Return (x, y) of the center of cell containing provided text 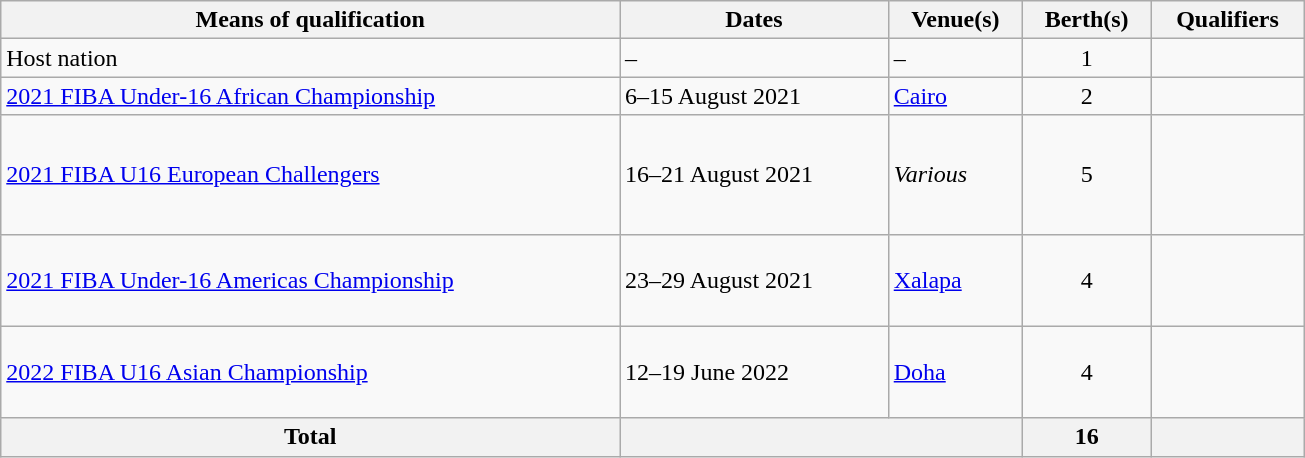
Venue(s) (955, 20)
Qualifiers (1228, 20)
2022 FIBA U16 Asian Championship (310, 372)
Total (310, 437)
Various (955, 174)
2021 FIBA Under-16 African Championship (310, 96)
23–29 August 2021 (754, 280)
2021 FIBA Under-16 Americas Championship (310, 280)
2 (1087, 96)
2021 FIBA U16 European Challengers (310, 174)
Means of qualification (310, 20)
Host nation (310, 58)
16–21 August 2021 (754, 174)
Cairo (955, 96)
5 (1087, 174)
Xalapa (955, 280)
1 (1087, 58)
12–19 June 2022 (754, 372)
Doha (955, 372)
Berth(s) (1087, 20)
Dates (754, 20)
6–15 August 2021 (754, 96)
16 (1087, 437)
